Detect which cell encompasses the target text, then output its [x, y] center coordinate. 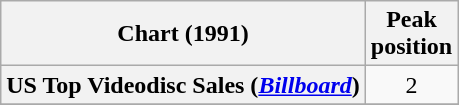
Chart (1991) [183, 34]
2 [411, 85]
Peakposition [411, 34]
US Top Videodisc Sales (Billboard) [183, 85]
